For the text-containing cell, return its midpoint in (X, Y) coordinate format. 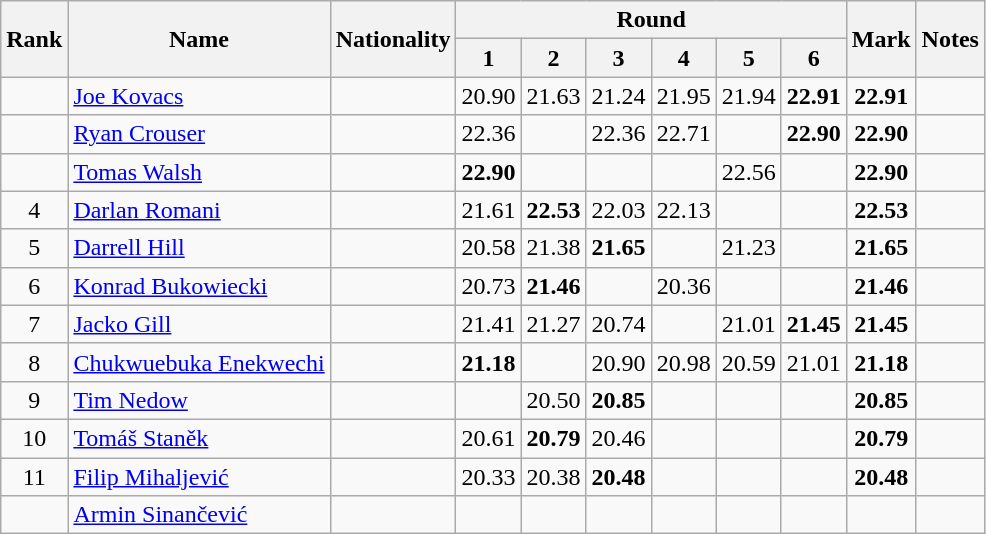
Darrell Hill (199, 248)
8 (34, 362)
2 (554, 58)
Tim Nedow (199, 400)
Rank (34, 39)
21.61 (488, 210)
Tomáš Staněk (199, 438)
20.74 (618, 324)
9 (34, 400)
Darlan Romani (199, 210)
21.41 (488, 324)
20.58 (488, 248)
Joe Kovacs (199, 96)
Name (199, 39)
Filip Mihaljević (199, 477)
11 (34, 477)
Mark (881, 39)
Armin Sinančević (199, 515)
Jacko Gill (199, 324)
1 (488, 58)
21.23 (748, 248)
Round (651, 20)
21.38 (554, 248)
20.61 (488, 438)
20.59 (748, 362)
20.33 (488, 477)
20.36 (684, 286)
3 (618, 58)
20.38 (554, 477)
21.95 (684, 96)
21.24 (618, 96)
Chukwuebuka Enekwechi (199, 362)
20.50 (554, 400)
Ryan Crouser (199, 134)
10 (34, 438)
22.56 (748, 172)
20.98 (684, 362)
21.94 (748, 96)
Nationality (393, 39)
Notes (950, 39)
22.13 (684, 210)
7 (34, 324)
21.27 (554, 324)
Konrad Bukowiecki (199, 286)
20.46 (618, 438)
21.63 (554, 96)
20.73 (488, 286)
22.71 (684, 134)
22.03 (618, 210)
Tomas Walsh (199, 172)
